Return the [x, y] coordinate for the center point of the cell that contains the specified text.  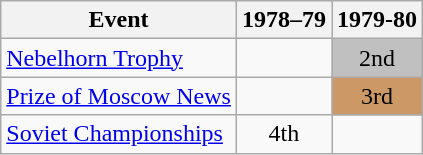
1978–79 [284, 20]
3rd [378, 96]
Soviet Championships [119, 134]
Nebelhorn Trophy [119, 58]
Event [119, 20]
1979-80 [378, 20]
Prize of Moscow News [119, 96]
4th [284, 134]
2nd [378, 58]
